Find where the given text appears and provide that cell's center as (X, Y) coordinate. 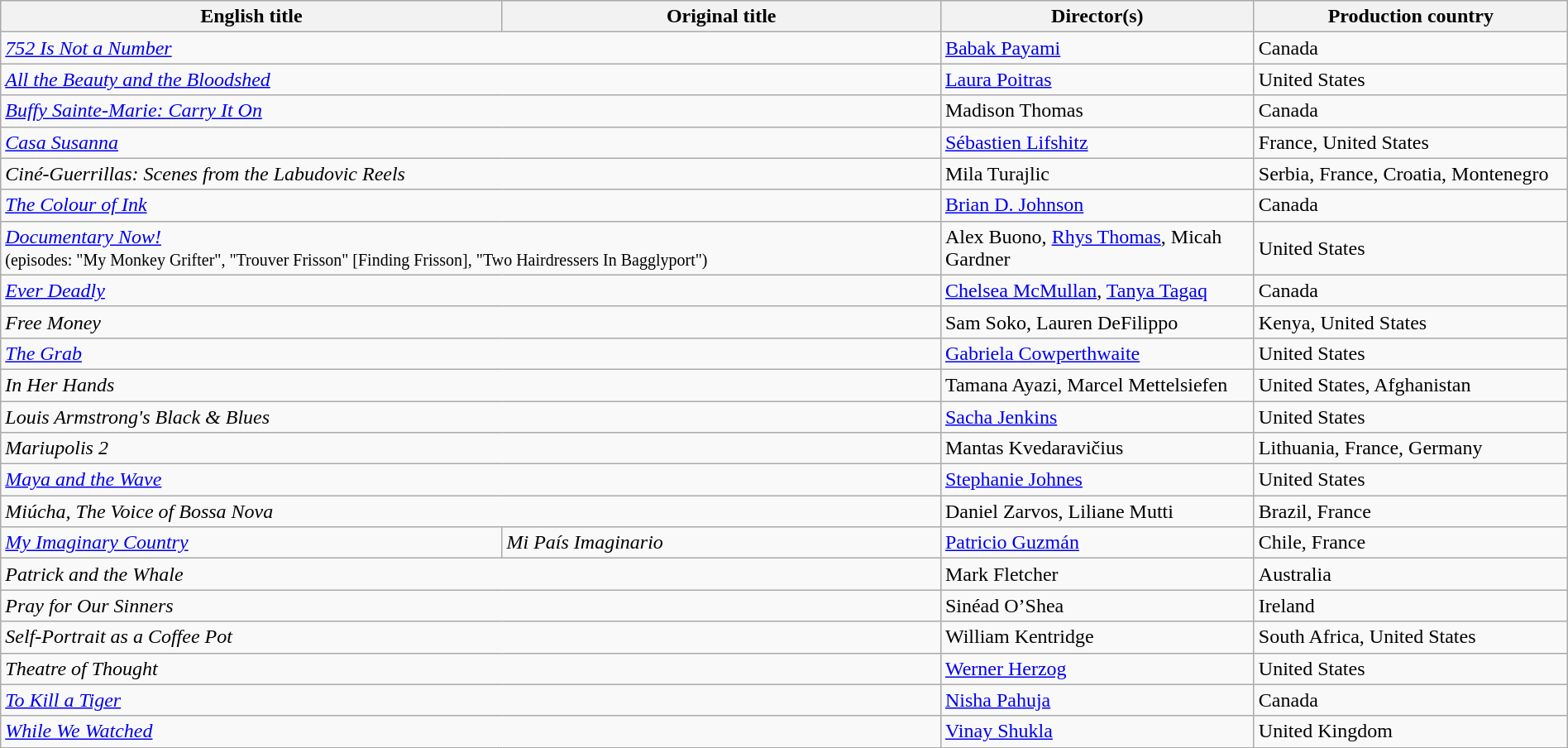
Mi País Imaginario (721, 543)
Sébastien Lifshitz (1097, 142)
Werner Herzog (1097, 669)
Casa Susanna (471, 142)
Theatre of Thought (471, 669)
Director(s) (1097, 17)
Babak Payami (1097, 48)
Ever Deadly (471, 290)
Buffy Sainte-Marie: Carry It On (471, 111)
Nisha Pahuja (1097, 700)
Brian D. Johnson (1097, 205)
Madison Thomas (1097, 111)
United States, Afghanistan (1411, 385)
Chile, France (1411, 543)
United Kingdom (1411, 731)
The Colour of Ink (471, 205)
Ciné-Guerrillas: Scenes from the Labudovic Reels (471, 174)
Ireland (1411, 606)
Patricio Guzmán (1097, 543)
France, United States (1411, 142)
All the Beauty and the Bloodshed (471, 79)
752 Is Not a Number (471, 48)
Kenya, United States (1411, 322)
Mantas Kvedaravičius (1097, 448)
Patrick and the Whale (471, 574)
Brazil, France (1411, 511)
William Kentridge (1097, 637)
Australia (1411, 574)
Production country (1411, 17)
Free Money (471, 322)
My Imaginary Country (251, 543)
While We Watched (471, 731)
Chelsea McMullan, Tanya Tagaq (1097, 290)
Mariupolis 2 (471, 448)
Stephanie Johnes (1097, 480)
Original title (721, 17)
English title (251, 17)
Mila Turajlic (1097, 174)
Louis Armstrong's Black & Blues (471, 416)
Sacha Jenkins (1097, 416)
Gabriela Cowperthwaite (1097, 353)
Alex Buono, Rhys Thomas, Micah Gardner (1097, 248)
South Africa, United States (1411, 637)
Pray for Our Sinners (471, 606)
Vinay Shukla (1097, 731)
Miúcha, The Voice of Bossa Nova (471, 511)
To Kill a Tiger (471, 700)
Maya and the Wave (471, 480)
Self-Portrait as a Coffee Pot (471, 637)
Daniel Zarvos, Liliane Mutti (1097, 511)
Sam Soko, Lauren DeFilippo (1097, 322)
In Her Hands (471, 385)
Documentary Now!(episodes: "My Monkey Grifter", "Trouver Frisson" [Finding Frisson], "Two Hairdressers In Bagglyport") (471, 248)
Sinéad O’Shea (1097, 606)
Mark Fletcher (1097, 574)
Laura Poitras (1097, 79)
Tamana Ayazi, Marcel Mettelsiefen (1097, 385)
Lithuania, France, Germany (1411, 448)
Serbia, France, Croatia, Montenegro (1411, 174)
The Grab (471, 353)
